For the text-containing cell, return its midpoint in [X, Y] coordinate format. 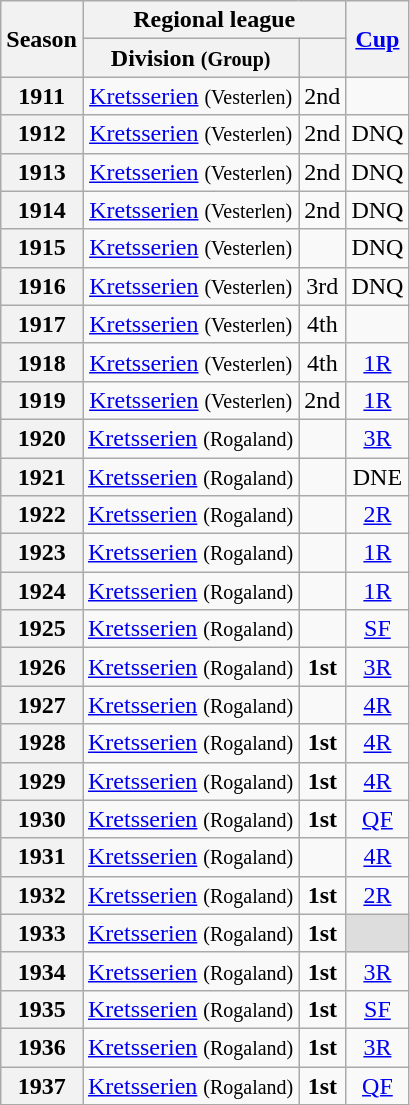
1937 [42, 1085]
1922 [42, 515]
1933 [42, 933]
1916 [42, 286]
1918 [42, 362]
1925 [42, 629]
1911 [42, 96]
1931 [42, 857]
1935 [42, 1009]
Regional league [214, 20]
1928 [42, 743]
1920 [42, 438]
1929 [42, 781]
1936 [42, 1047]
1914 [42, 210]
DNE [378, 477]
1923 [42, 553]
Cup [378, 39]
1932 [42, 895]
3rd [322, 286]
Division (Group) [190, 58]
1917 [42, 324]
1921 [42, 477]
1927 [42, 705]
1912 [42, 134]
1919 [42, 400]
1930 [42, 819]
Season [42, 39]
1915 [42, 248]
1913 [42, 172]
1926 [42, 667]
1924 [42, 591]
1934 [42, 971]
